Detect which cell encompasses the target text, then output its [x, y] center coordinate. 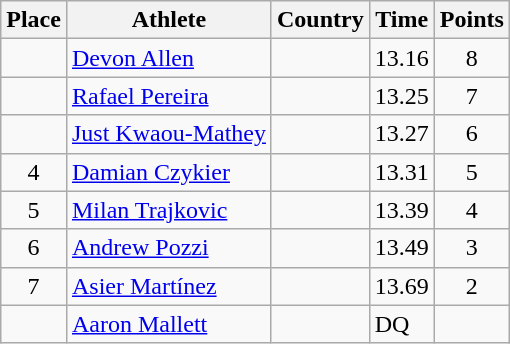
Athlete [168, 20]
Asier Martínez [168, 286]
13.16 [402, 58]
Aaron Mallett [168, 324]
13.25 [402, 96]
13.69 [402, 286]
13.39 [402, 210]
Place [34, 20]
13.27 [402, 134]
DQ [402, 324]
13.49 [402, 248]
Just Kwaou-Mathey [168, 134]
3 [472, 248]
Milan Trajkovic [168, 210]
2 [472, 286]
Country [320, 20]
Points [472, 20]
8 [472, 58]
Devon Allen [168, 58]
13.31 [402, 172]
Rafael Pereira [168, 96]
Andrew Pozzi [168, 248]
Time [402, 20]
Damian Czykier [168, 172]
